Identify which cell holds the provided text, then report its [X, Y] central coordinate. 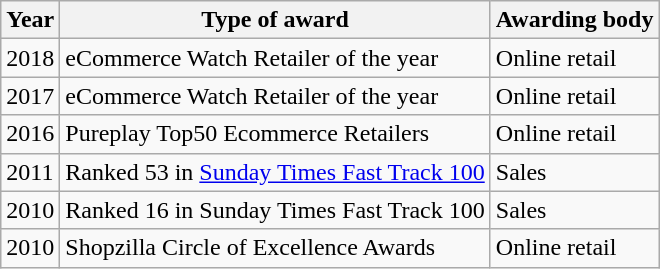
Shopzilla Circle of Excellence Awards [275, 248]
Awarding body [574, 20]
Ranked 53 in Sunday Times Fast Track 100 [275, 172]
2016 [30, 134]
Type of award [275, 20]
Ranked 16 in Sunday Times Fast Track 100 [275, 210]
Year [30, 20]
2011 [30, 172]
Pureplay Top50 Ecommerce Retailers [275, 134]
2017 [30, 96]
2018 [30, 58]
